Locate the cell with the specified text and output its (X, Y) center coordinate. 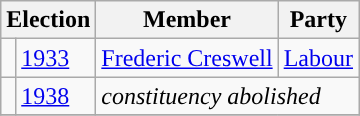
constituency abolished (228, 96)
Election (48, 20)
Labour (318, 58)
Party (318, 20)
Frederic Creswell (187, 58)
1933 (56, 58)
1938 (56, 96)
Member (187, 20)
